Extract the [x, y] coordinate from the center of the cell holding the provided text.  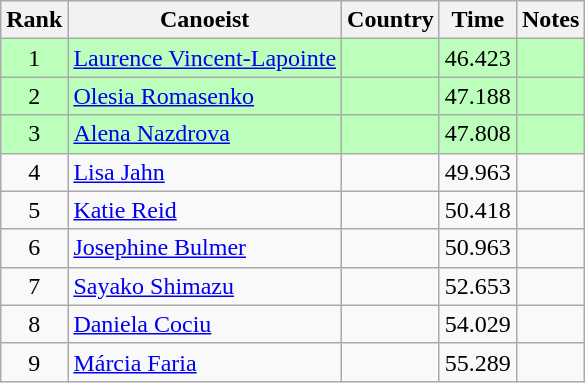
9 [34, 362]
50.418 [478, 210]
Sayako Shimazu [205, 286]
6 [34, 248]
47.808 [478, 134]
49.963 [478, 172]
47.188 [478, 96]
55.289 [478, 362]
8 [34, 324]
Canoeist [205, 20]
Olesia Romasenko [205, 96]
Lisa Jahn [205, 172]
Alena Nazdrova [205, 134]
1 [34, 58]
4 [34, 172]
2 [34, 96]
Notes [550, 20]
Rank [34, 20]
5 [34, 210]
Time [478, 20]
7 [34, 286]
52.653 [478, 286]
50.963 [478, 248]
Katie Reid [205, 210]
54.029 [478, 324]
3 [34, 134]
Laurence Vincent-Lapointe [205, 58]
Josephine Bulmer [205, 248]
Márcia Faria [205, 362]
Country [391, 20]
46.423 [478, 58]
Daniela Cociu [205, 324]
